Find where the given text appears and provide that cell's center as [X, Y] coordinate. 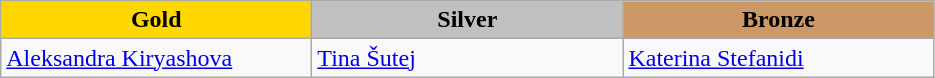
Bronze [778, 20]
Katerina Stefanidi [778, 58]
Silver [468, 20]
Gold [156, 20]
Tina Šutej [468, 58]
Aleksandra Kiryashova [156, 58]
